Search for the cell housing the specified text and yield its [x, y] center coordinate. 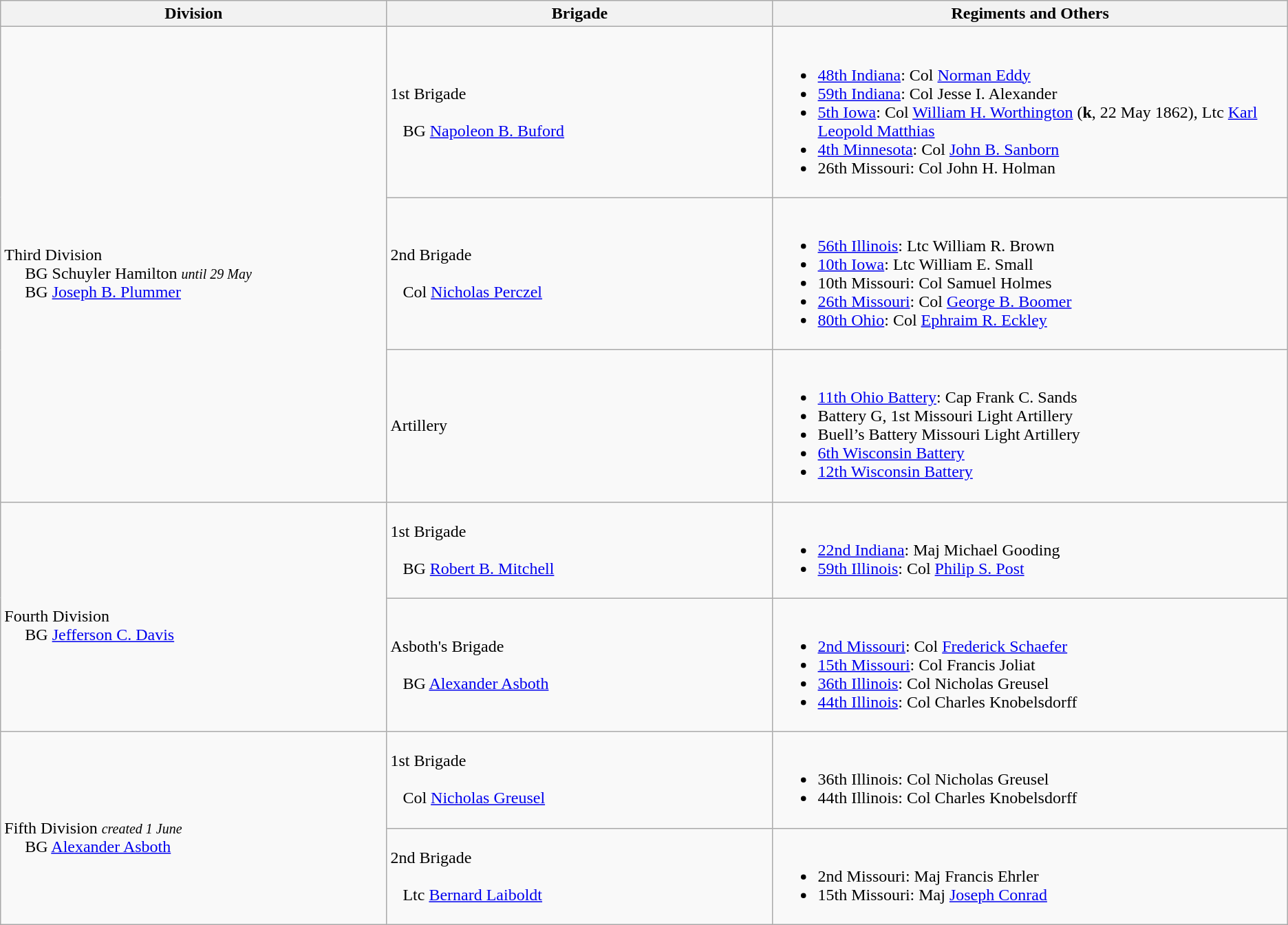
Brigade [579, 14]
Fifth Division created 1 June BG Alexander Asboth [194, 828]
36th Illinois: Col Nicholas Greusel44th Illinois: Col Charles Knobelsdorff [1030, 780]
2nd Brigade Col Nicholas Perczel [579, 274]
Regiments and Others [1030, 14]
1st Brigade BG Robert B. Mitchell [579, 550]
Third Division BG Schuyler Hamilton until 29 May BG Joseph B. Plummer [194, 264]
2nd Missouri: Maj Francis Ehrler15th Missouri: Maj Joseph Conrad [1030, 876]
2nd Brigade Ltc Bernard Laiboldt [579, 876]
1st Brigade BG Napoleon B. Buford [579, 112]
Division [194, 14]
2nd Missouri: Col Frederick Schaefer15th Missouri: Col Francis Joliat36th Illinois: Col Nicholas Greusel44th Illinois: Col Charles Knobelsdorff [1030, 665]
Asboth's Brigade BG Alexander Asboth [579, 665]
1st Brigade Col Nicholas Greusel [579, 780]
Artillery [579, 425]
22nd Indiana: Maj Michael Gooding59th Illinois: Col Philip S. Post [1030, 550]
Fourth Division BG Jefferson C. Davis [194, 617]
